Pinpoint the cell where the given text exists, returning its (x, y) midpoint coordinate. 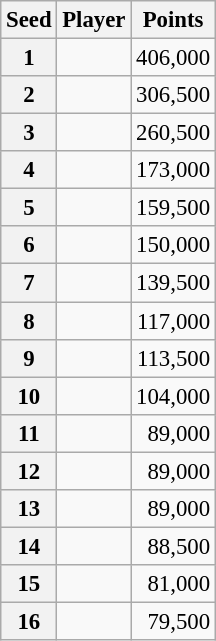
15 (29, 584)
12 (29, 471)
11 (29, 433)
306,500 (174, 95)
406,000 (174, 58)
4 (29, 170)
10 (29, 396)
150,000 (174, 245)
9 (29, 358)
3 (29, 133)
1 (29, 58)
159,500 (174, 208)
2 (29, 95)
14 (29, 546)
113,500 (174, 358)
79,500 (174, 621)
117,000 (174, 321)
139,500 (174, 283)
Seed (29, 20)
6 (29, 245)
104,000 (174, 396)
16 (29, 621)
Points (174, 20)
173,000 (174, 170)
81,000 (174, 584)
5 (29, 208)
260,500 (174, 133)
8 (29, 321)
13 (29, 509)
7 (29, 283)
Player (94, 20)
88,500 (174, 546)
